For the text-containing cell, return its midpoint in [x, y] coordinate format. 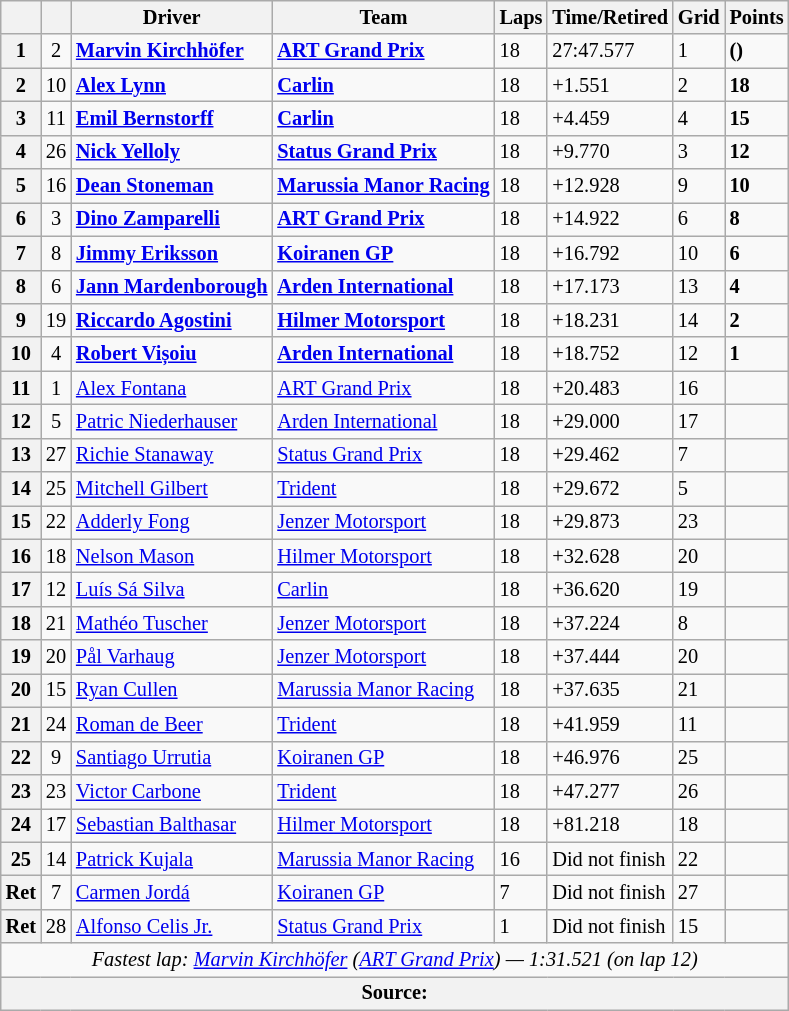
+29.672 [610, 489]
+12.928 [610, 186]
Nick Yelloly [172, 152]
Ryan Cullen [172, 690]
Riccardo Agostini [172, 320]
Victor Carbone [172, 791]
Source: [395, 993]
Mathéo Tuscher [172, 623]
Team [383, 17]
+37.635 [610, 690]
27:47.577 [610, 51]
+14.922 [610, 219]
Jimmy Eriksson [172, 253]
+81.218 [610, 825]
+29.873 [610, 522]
Luís Sá Silva [172, 589]
+9.770 [610, 152]
Points [757, 17]
Patric Niederhauser [172, 421]
Dino Zamparelli [172, 219]
+17.173 [610, 287]
Jann Mardenborough [172, 287]
Emil Bernstorff [172, 118]
Fastest lap: Marvin Kirchhöfer (ART Grand Prix) — 1:31.521 (on lap 12) [395, 960]
Santiago Urrutia [172, 758]
Robert Vișoiu [172, 354]
Alex Fontana [172, 388]
Roman de Beer [172, 724]
+46.976 [610, 758]
+18.752 [610, 354]
Richie Stanaway [172, 455]
Pål Varhaug [172, 657]
Laps [522, 17]
Marvin Kirchhöfer [172, 51]
() [757, 51]
+20.483 [610, 388]
+37.444 [610, 657]
Carmen Jordá [172, 892]
+1.551 [610, 85]
+16.792 [610, 253]
Sebastian Balthasar [172, 825]
+18.231 [610, 320]
+37.224 [610, 623]
+36.620 [610, 589]
+4.459 [610, 118]
Adderly Fong [172, 522]
Grid [699, 17]
Time/Retired [610, 17]
+47.277 [610, 791]
+29.000 [610, 421]
Nelson Mason [172, 556]
Dean Stoneman [172, 186]
+29.462 [610, 455]
28 [56, 926]
+41.959 [610, 724]
Alfonso Celis Jr. [172, 926]
Driver [172, 17]
Patrick Kujala [172, 859]
+32.628 [610, 556]
Mitchell Gilbert [172, 489]
Alex Lynn [172, 85]
